Scan for the cell matching the given text and deliver its (x, y) coordinate at center. 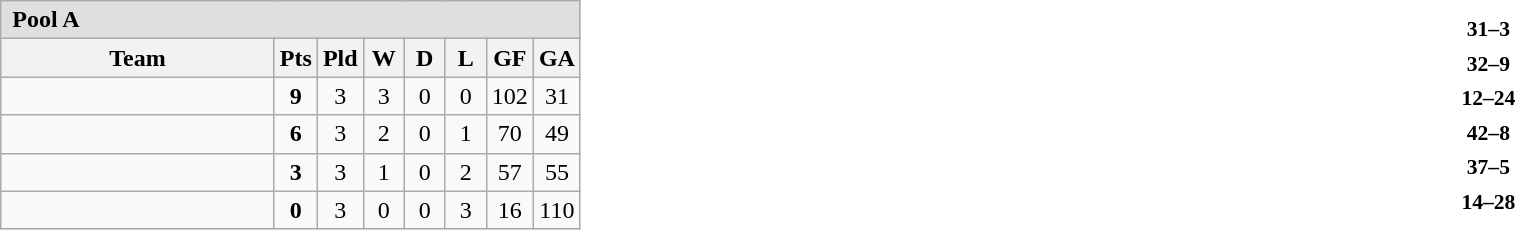
55 (556, 172)
9 (296, 96)
6 (296, 134)
Pts (296, 58)
GA (556, 58)
57 (510, 172)
70 (510, 134)
D (424, 58)
16 (510, 210)
Team (138, 58)
102 (510, 96)
L (466, 58)
49 (556, 134)
110 (556, 210)
W (384, 58)
Pool A (291, 20)
Pld (340, 58)
31 (556, 96)
GF (510, 58)
